Return [X, Y] of the center of cell containing provided text 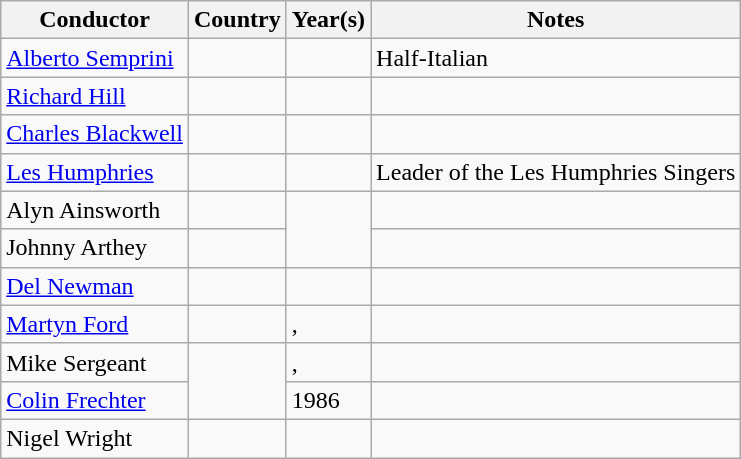
Martyn Ford [95, 324]
Notes [556, 20]
Alyn Ainsworth [95, 210]
Charles Blackwell [95, 134]
1986 [328, 400]
Nigel Wright [95, 438]
Colin Frechter [95, 400]
Year(s) [328, 20]
Alberto Semprini [95, 58]
Country [237, 20]
Del Newman [95, 286]
Conductor [95, 20]
Johnny Arthey [95, 248]
Mike Sergeant [95, 362]
Half-Italian [556, 58]
Richard Hill [95, 96]
Les Humphries [95, 172]
Leader of the Les Humphries Singers [556, 172]
